Identify which cell holds the provided text, then report its (x, y) central coordinate. 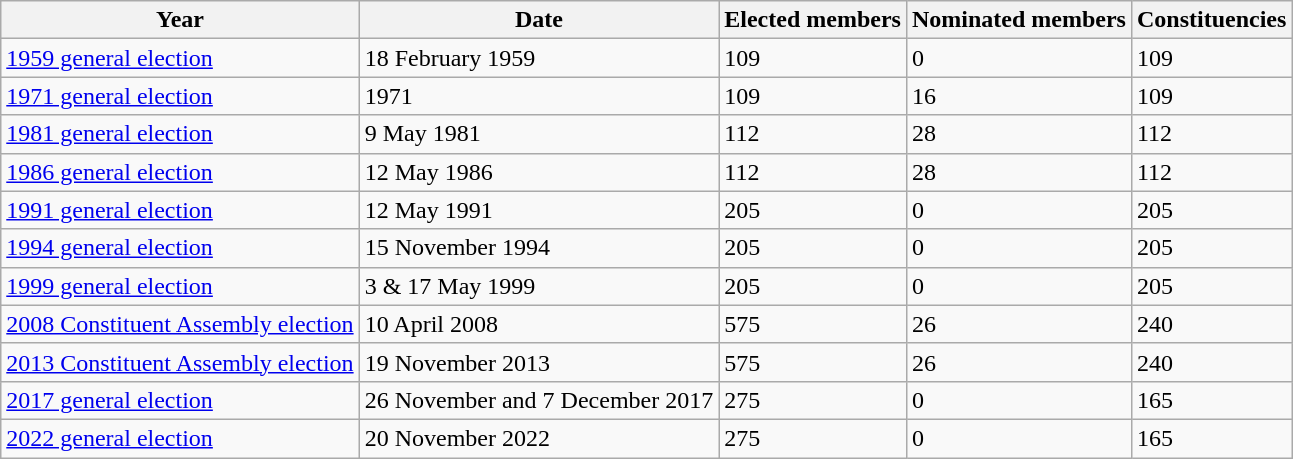
Date (539, 20)
1986 general election (180, 172)
Nominated members (1018, 20)
Elected members (813, 20)
1999 general election (180, 286)
18 February 1959 (539, 58)
16 (1018, 96)
Constituencies (1211, 20)
20 November 2022 (539, 438)
1994 general election (180, 248)
12 May 1986 (539, 172)
1971 (539, 96)
Year (180, 20)
9 May 1981 (539, 134)
19 November 2013 (539, 362)
2008 Constituent Assembly election (180, 324)
2013 Constituent Assembly election (180, 362)
15 November 1994 (539, 248)
26 November and 7 December 2017 (539, 400)
1971 general election (180, 96)
2022 general election (180, 438)
10 April 2008 (539, 324)
1959 general election (180, 58)
3 & 17 May 1999 (539, 286)
12 May 1991 (539, 210)
1981 general election (180, 134)
2017 general election (180, 400)
1991 general election (180, 210)
